Scan for the cell matching the given text and deliver its [x, y] coordinate at center. 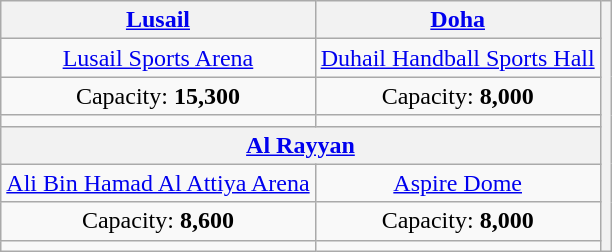
Doha [458, 20]
Aspire Dome [458, 183]
Lusail Sports Arena [158, 58]
Lusail [158, 20]
Duhail Handball Sports Hall [458, 58]
Capacity: 15,300 [158, 96]
Al Rayyan [300, 145]
Capacity: 8,600 [158, 221]
Ali Bin Hamad Al Attiya Arena [158, 183]
